Extract the (X, Y) coordinate from the center of the cell holding the provided text.  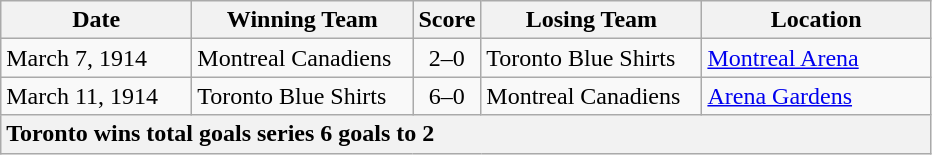
Winning Team (302, 20)
Toronto wins total goals series 6 goals to 2 (466, 134)
6–0 (447, 96)
Montreal Arena (816, 58)
Location (816, 20)
Losing Team (592, 20)
Score (447, 20)
March 11, 1914 (96, 96)
March 7, 1914 (96, 58)
Date (96, 20)
2–0 (447, 58)
Arena Gardens (816, 96)
